Search for the cell housing the specified text and yield its [x, y] center coordinate. 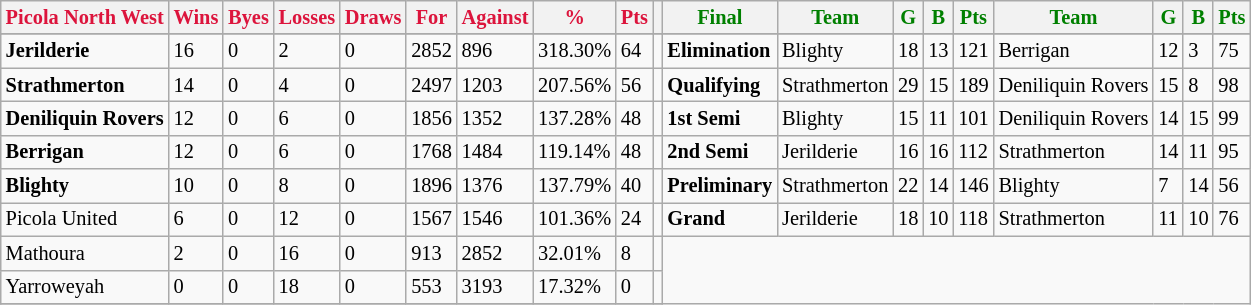
101 [973, 118]
Wins [196, 17]
318.30% [574, 51]
Picola United [85, 219]
17.32% [574, 287]
4 [307, 85]
146 [973, 186]
1st Semi [720, 118]
% [574, 17]
118 [973, 219]
Yarroweyah [85, 287]
Elimination [720, 51]
1484 [496, 152]
99 [1232, 118]
1352 [496, 118]
7 [1168, 186]
Preliminary [720, 186]
40 [634, 186]
Against [496, 17]
1896 [431, 186]
1567 [431, 219]
75 [1232, 51]
Qualifying [720, 85]
119.14% [574, 152]
101.36% [574, 219]
64 [634, 51]
913 [431, 253]
Draws [373, 17]
Losses [307, 17]
22 [908, 186]
For [431, 17]
95 [1232, 152]
207.56% [574, 85]
32.01% [574, 253]
24 [634, 219]
Mathoura [85, 253]
1546 [496, 219]
2497 [431, 85]
121 [973, 51]
137.79% [574, 186]
13 [938, 51]
Picola North West [85, 17]
896 [496, 51]
1768 [431, 152]
112 [973, 152]
76 [1232, 219]
137.28% [574, 118]
553 [431, 287]
189 [973, 85]
Grand [720, 219]
3 [1198, 51]
1203 [496, 85]
2nd Semi [720, 152]
Final [720, 17]
Byes [248, 17]
1856 [431, 118]
98 [1232, 85]
3193 [496, 287]
1376 [496, 186]
29 [908, 85]
